From the cell containing the given text, extract its center point as [x, y] coordinate. 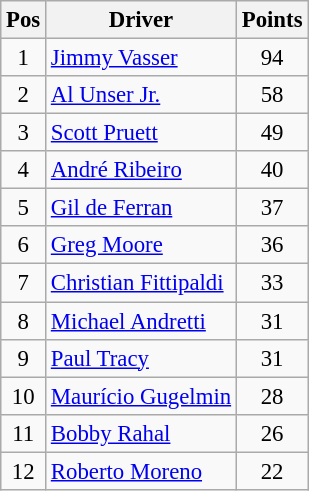
Greg Moore [142, 245]
Bobby Rahal [142, 433]
2 [24, 95]
40 [272, 170]
Driver [142, 20]
36 [272, 245]
4 [24, 170]
Gil de Ferran [142, 208]
11 [24, 433]
94 [272, 58]
Scott Pruett [142, 133]
1 [24, 58]
Christian Fittipaldi [142, 283]
26 [272, 433]
Maurício Gugelmin [142, 396]
Pos [24, 20]
7 [24, 283]
Jimmy Vasser [142, 58]
28 [272, 396]
Paul Tracy [142, 358]
5 [24, 208]
8 [24, 321]
33 [272, 283]
22 [272, 471]
12 [24, 471]
Roberto Moreno [142, 471]
10 [24, 396]
Points [272, 20]
3 [24, 133]
37 [272, 208]
Michael Andretti [142, 321]
6 [24, 245]
André Ribeiro [142, 170]
58 [272, 95]
9 [24, 358]
49 [272, 133]
Al Unser Jr. [142, 95]
